Return [X, Y] of the center of cell containing provided text 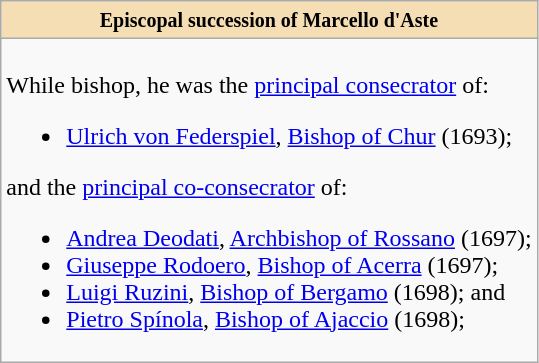
Episcopal succession of Marcello d'Aste [269, 20]
